Return the (X, Y) coordinate for the center point of the cell that contains the specified text.  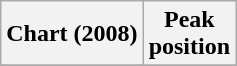
Chart (2008) (72, 34)
Peakposition (189, 34)
